For the text-containing cell, return its midpoint in [x, y] coordinate format. 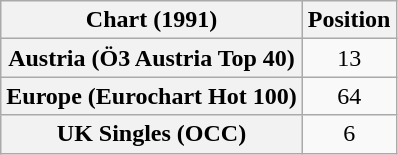
6 [349, 134]
Chart (1991) [152, 20]
UK Singles (OCC) [152, 134]
64 [349, 96]
Europe (Eurochart Hot 100) [152, 96]
13 [349, 58]
Austria (Ö3 Austria Top 40) [152, 58]
Position [349, 20]
